Identify which cell holds the provided text, then report its [X, Y] central coordinate. 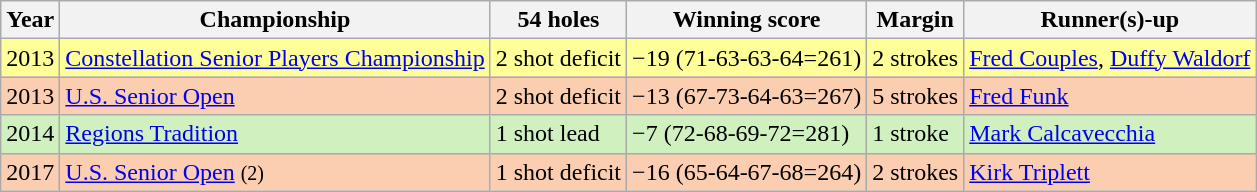
Constellation Senior Players Championship [275, 58]
Mark Calcavecchia [1110, 134]
Runner(s)-up [1110, 20]
Year [30, 20]
−19 (71-63-63-64=261) [747, 58]
1 stroke [916, 134]
1 shot deficit [558, 172]
2017 [30, 172]
−16 (65-64-67-68=264) [747, 172]
Championship [275, 20]
Margin [916, 20]
5 strokes [916, 96]
U.S. Senior Open (2) [275, 172]
54 holes [558, 20]
Regions Tradition [275, 134]
Fred Couples, Duffy Waldorf [1110, 58]
Kirk Triplett [1110, 172]
Winning score [747, 20]
U.S. Senior Open [275, 96]
Fred Funk [1110, 96]
−7 (72-68-69-72=281) [747, 134]
2014 [30, 134]
−13 (67-73-64-63=267) [747, 96]
1 shot lead [558, 134]
